Scan for the cell matching the given text and deliver its [x, y] coordinate at center. 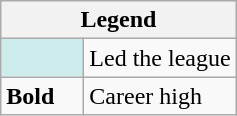
Led the league [160, 58]
Legend [118, 20]
Career high [160, 96]
Bold [42, 96]
